Scan for the cell matching the given text and deliver its (x, y) coordinate at center. 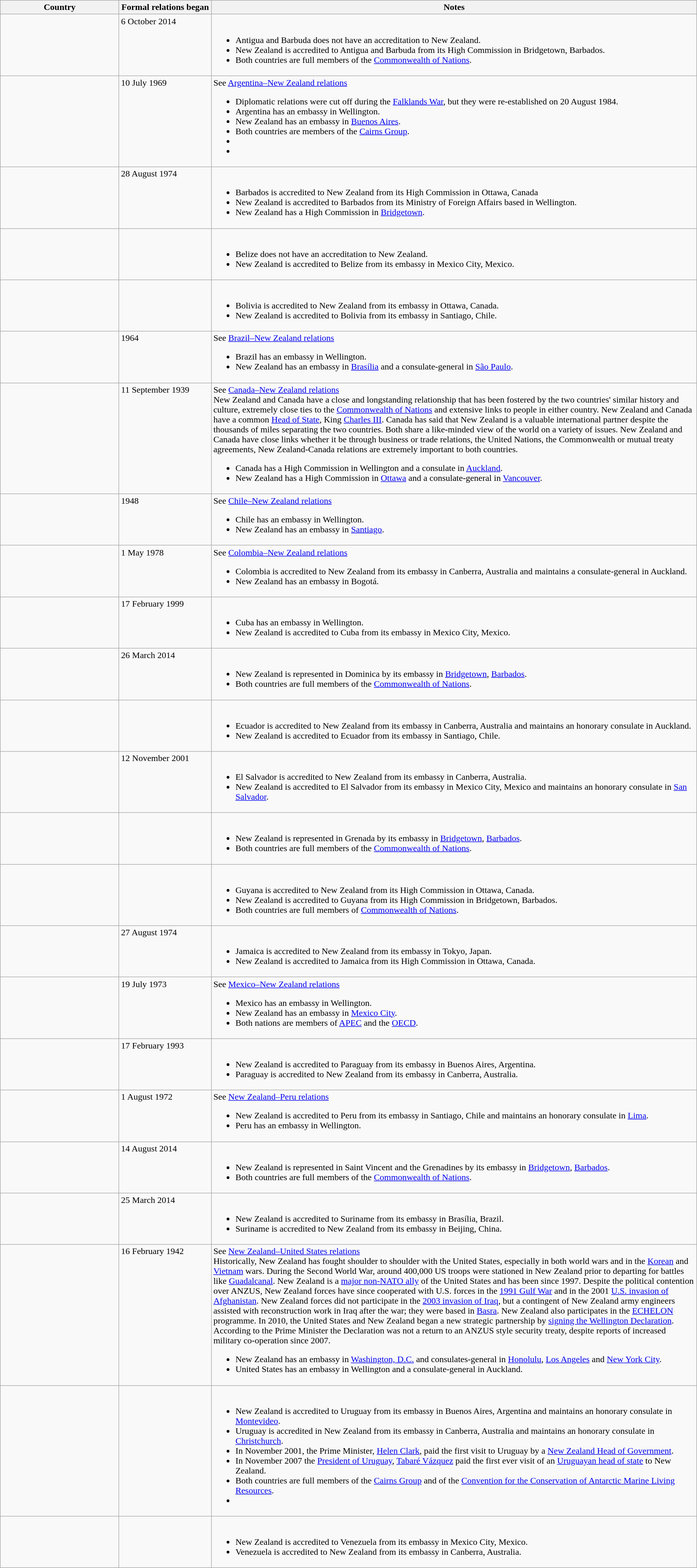
1948 (165, 519)
Notes (454, 7)
Bolivia is accredited to New Zealand from its embassy in Ottawa, Canada.New Zealand is accredited to Bolivia from its embassy in Santiago, Chile. (454, 306)
14 August 2014 (165, 1167)
1964 (165, 357)
17 February 1999 (165, 622)
19 July 1973 (165, 1008)
1 May 1978 (165, 571)
25 March 2014 (165, 1219)
16 February 1942 (165, 1315)
See Chile–New Zealand relationsChile has an embassy in Wellington.New Zealand has an embassy in Santiago. (454, 519)
New Zealand is accredited to Suriname from its embassy in Brasília, Brazil.Suriname is accredited to New Zealand from its embassy in Beijing, China. (454, 1219)
6 October 2014 (165, 45)
17 February 1993 (165, 1064)
10 July 1969 (165, 121)
Formal relations began (165, 7)
New Zealand is represented in Dominica by its embassy in Bridgetown, Barbados.Both countries are full members of the Commonwealth of Nations. (454, 674)
11 September 1939 (165, 438)
27 August 1974 (165, 951)
1 August 1972 (165, 1116)
Cuba has an embassy in Wellington.New Zealand is accredited to Cuba from its embassy in Mexico City, Mexico. (454, 622)
See Brazil–New Zealand relationsBrazil has an embassy in Wellington.New Zealand has an embassy in Brasília and a consulate-general in São Paulo. (454, 357)
Belize does not have an accreditation to New Zealand.New Zealand is accredited to Belize from its embassy in Mexico City, Mexico. (454, 254)
Country (60, 7)
12 November 2001 (165, 782)
New Zealand is represented in Grenada by its embassy in Bridgetown, Barbados.Both countries are full members of the Commonwealth of Nations. (454, 839)
28 August 1974 (165, 198)
26 March 2014 (165, 674)
